From the cell containing the given text, extract its center point as (X, Y) coordinate. 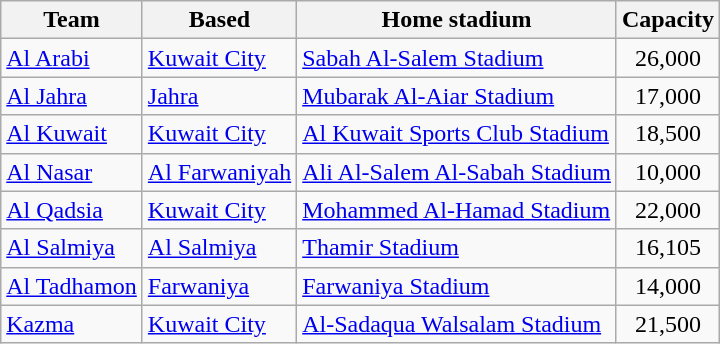
22,000 (668, 210)
16,105 (668, 248)
Al Farwaniyah (219, 172)
17,000 (668, 96)
18,500 (668, 134)
Mubarak Al-Aiar Stadium (457, 96)
Farwaniya Stadium (457, 286)
Al Jahra (72, 96)
Al Nasar (72, 172)
Al Arabi (72, 58)
21,500 (668, 324)
Jahra (219, 96)
Sabah Al-Salem Stadium (457, 58)
Al Kuwait Sports Club Stadium (457, 134)
Mohammed Al-Hamad Stadium (457, 210)
Capacity (668, 20)
Al-Sadaqua Walsalam Stadium (457, 324)
Farwaniya (219, 286)
Ali Al-Salem Al-Sabah Stadium (457, 172)
Kazma (72, 324)
14,000 (668, 286)
26,000 (668, 58)
Al Qadsia (72, 210)
Al Tadhamon (72, 286)
Team (72, 20)
Based (219, 20)
10,000 (668, 172)
Al Kuwait (72, 134)
Thamir Stadium (457, 248)
Home stadium (457, 20)
